Return the (X, Y) coordinate for the center point of the cell that contains the specified text.  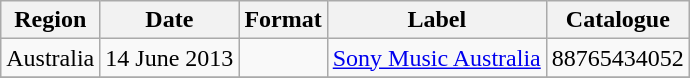
Australia (50, 58)
Format (283, 20)
Label (436, 20)
14 June 2013 (170, 58)
Region (50, 20)
Date (170, 20)
Sony Music Australia (436, 58)
Catalogue (618, 20)
88765434052 (618, 58)
